Output the [x, y] coordinate of the center of the cell containing the given text.  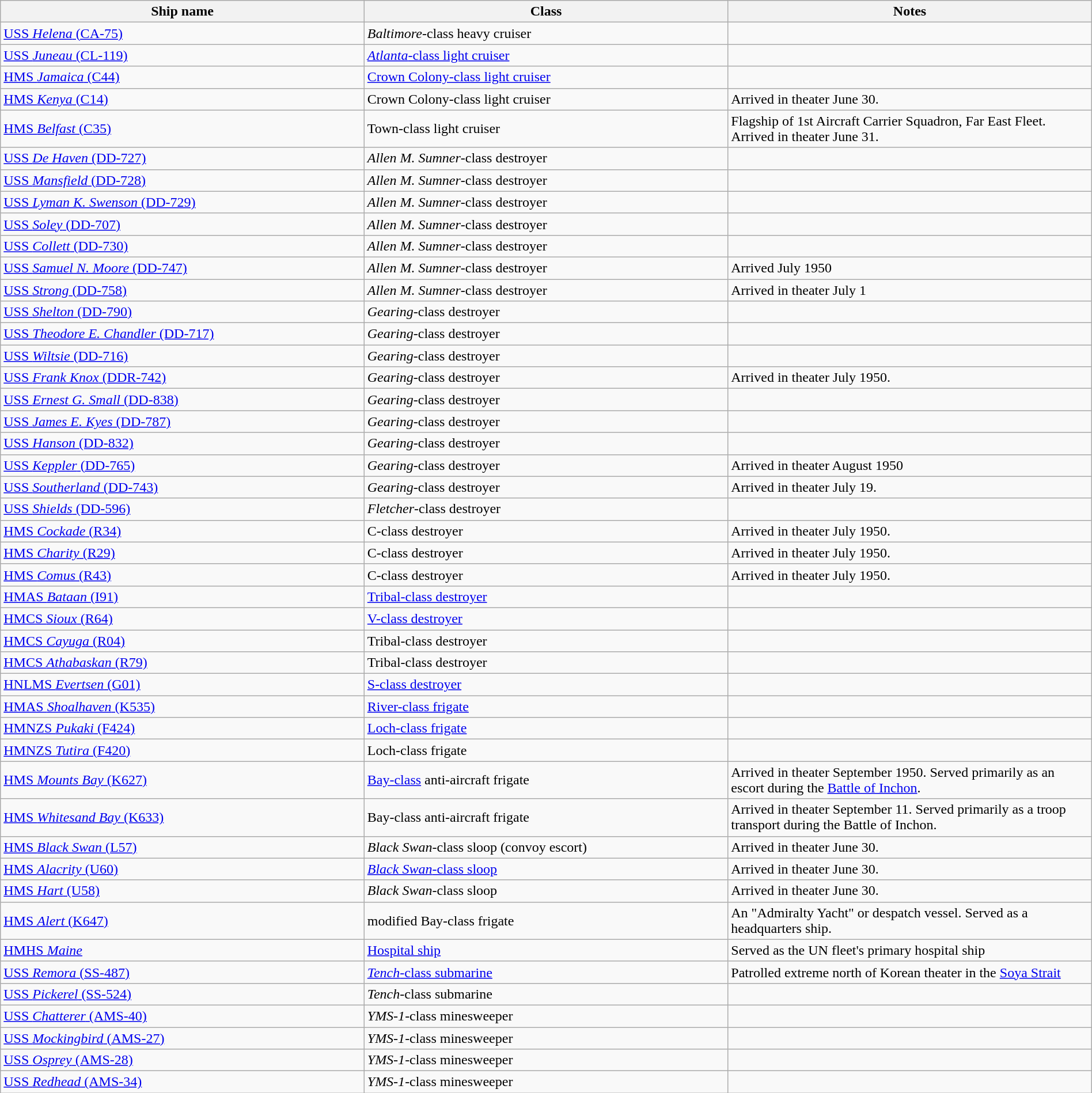
HMS Belfast (C35) [183, 129]
Hospital ship [546, 950]
Arrived in theater August 1950 [910, 465]
Town-class light cruiser [546, 129]
modified Bay-class frigate [546, 920]
HMS Charity (R29) [183, 553]
USS Ernest G. Small (DD-838) [183, 400]
HMS Cockade (R34) [183, 531]
USS Strong (DD-758) [183, 290]
USS Chatterer (AMS-40) [183, 1016]
Patrolled extreme north of Korean theater in the Soya Strait [910, 972]
HMS Alacrity (U60) [183, 869]
USS Mansfield (DD-728) [183, 180]
Fletcher-class destroyer [546, 509]
USS Pickerel (SS-524) [183, 994]
Arrived in theater July 19. [910, 487]
HMS Alert (K647) [183, 920]
USS Shelton (DD-790) [183, 312]
HMS Whitesand Bay (K633) [183, 818]
HMCS Athabaskan (R79) [183, 663]
Ship name [183, 12]
USS De Haven (DD-727) [183, 158]
USS Lyman K. Swenson (DD-729) [183, 202]
V-class destroyer [546, 618]
Arrived in theater July 1 [910, 290]
USS Soley (DD-707) [183, 224]
USS Theodore E. Chandler (DD-717) [183, 334]
USS James E. Kyes (DD-787) [183, 422]
USS Redhead (AMS-34) [183, 1082]
Arrived in theater September 1950. Served primarily as an escort during the Battle of Inchon. [910, 780]
Class [546, 12]
USS Frank Knox (DDR-742) [183, 378]
USS Osprey (AMS-28) [183, 1060]
HMS Kenya (C14) [183, 99]
Arrived in theater September 11. Served primarily as a troop transport during the Battle of Inchon. [910, 818]
USS Keppler (DD-765) [183, 465]
HMS Comus (R43) [183, 575]
Atlanta-class light cruiser [546, 55]
An "Admiralty Yacht" or despatch vessel. Served as a headquarters ship. [910, 920]
USS Helena (CA-75) [183, 33]
S-class destroyer [546, 685]
USS Wiltsie (DD-716) [183, 356]
Black Swan-class sloop (convoy escort) [546, 847]
HMS Jamaica (C44) [183, 77]
HMS Mounts Bay (K627) [183, 780]
Served as the UN fleet's primary hospital ship [910, 950]
USS Shields (DD-596) [183, 509]
Notes [910, 12]
HMS Hart (U58) [183, 891]
Baltimore-class heavy cruiser [546, 33]
USS Mockingbird (AMS-27) [183, 1038]
USS Samuel N. Moore (DD-747) [183, 268]
HMHS Maine [183, 950]
HMCS Sioux (R64) [183, 618]
Arrived July 1950 [910, 268]
USS Juneau (CL-119) [183, 55]
USS Remora (SS-487) [183, 972]
River-class frigate [546, 707]
HMCS Cayuga (R04) [183, 641]
HMNZS Pukaki (F424) [183, 728]
USS Southerland (DD-743) [183, 487]
Flagship of 1st Aircraft Carrier Squadron, Far East Fleet. Arrived in theater June 31. [910, 129]
HMAS Bataan (I91) [183, 597]
HMAS Shoalhaven (K535) [183, 707]
HMNZS Tutira (F420) [183, 750]
USS Hanson (DD-832) [183, 443]
HMS Black Swan (L57) [183, 847]
USS Collett (DD-730) [183, 246]
HNLMS Evertsen (G01) [183, 685]
